For the text-containing cell, return its midpoint in (x, y) coordinate format. 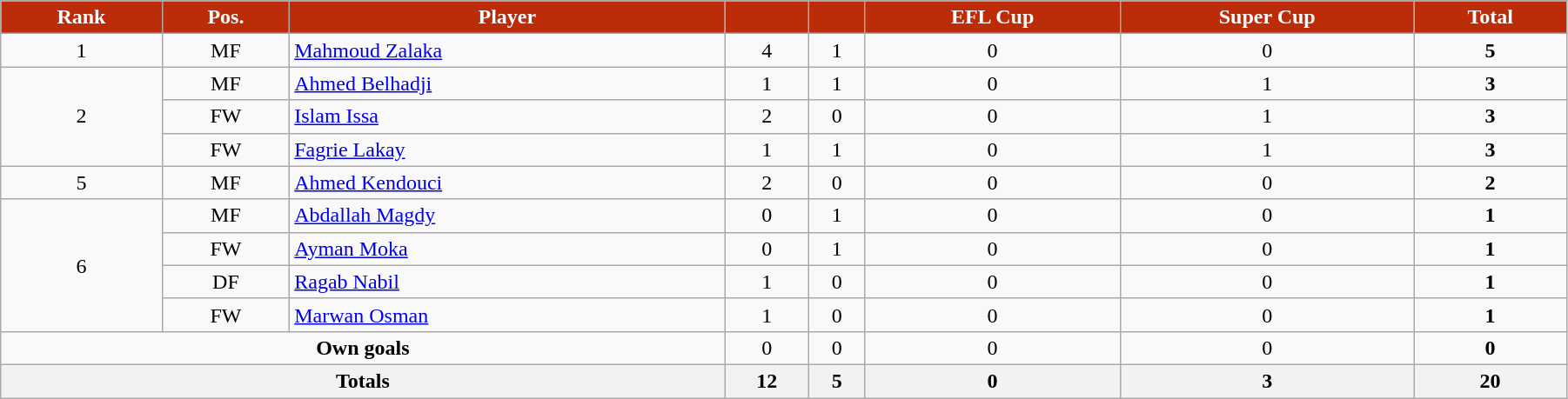
Ayman Moka (507, 249)
12 (767, 381)
Super Cup (1267, 17)
Own goals (363, 348)
Mahmoud Zalaka (507, 50)
DF (226, 282)
Ahmed Kendouci (507, 183)
Pos. (226, 17)
Totals (363, 381)
Rank (82, 17)
Marwan Osman (507, 315)
Islam Issa (507, 116)
Ragab Nabil (507, 282)
Player (507, 17)
6 (82, 265)
EFL Cup (993, 17)
Total (1491, 17)
4 (767, 50)
Ahmed Belhadji (507, 83)
20 (1491, 381)
Abdallah Magdy (507, 216)
Fagrie Lakay (507, 150)
